Capture the cell that displays the provided text and extract its [x, y] central coordinate. 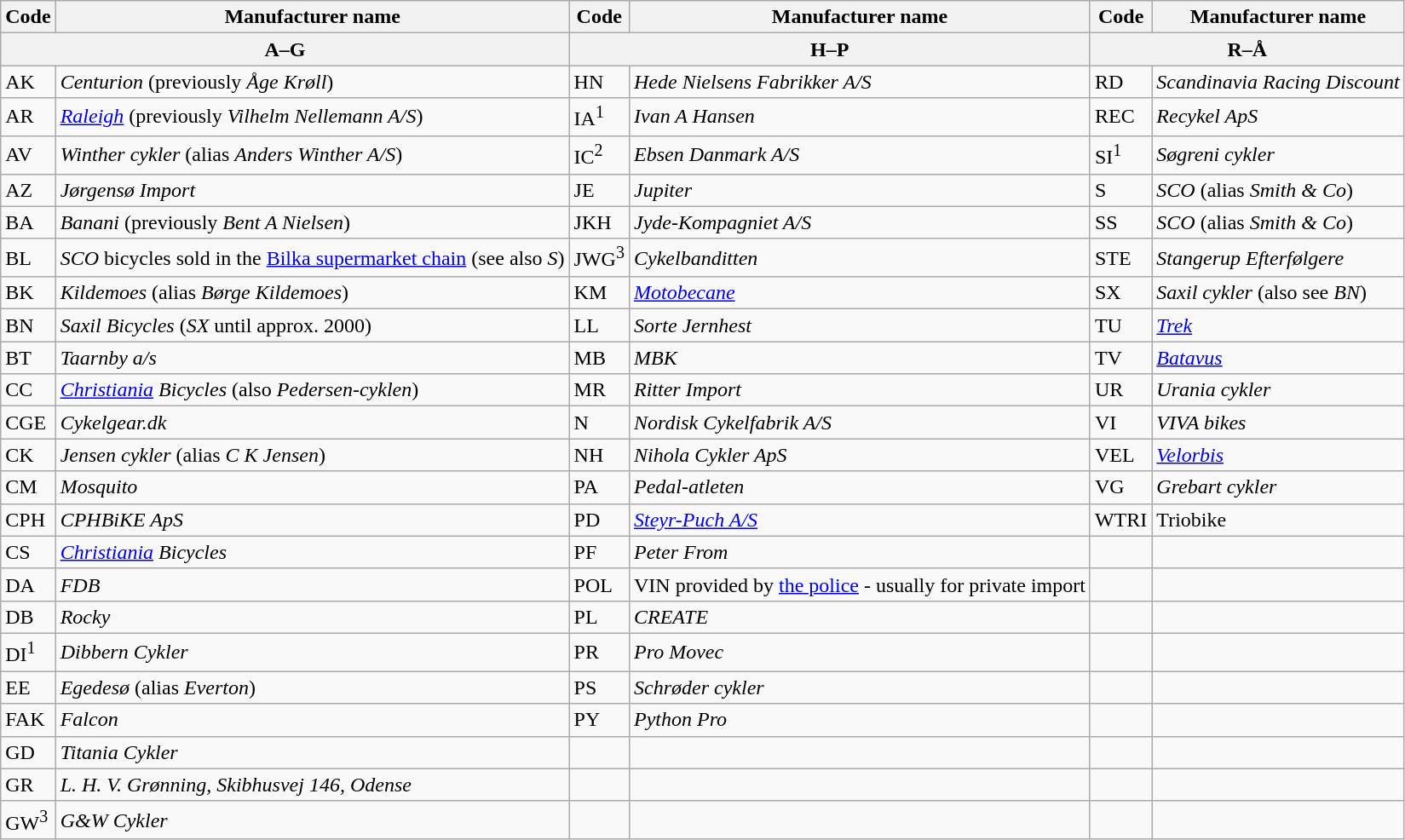
A–G [285, 49]
SCO bicycles sold in the Bilka supermarket chain (see also S) [312, 257]
Centurion (previously Åge Krøll) [312, 82]
BN [28, 325]
S [1120, 190]
PA [599, 487]
CM [28, 487]
VI [1120, 423]
Hede Nielsens Fabrikker A/S [859, 82]
Mosquito [312, 487]
PS [599, 688]
Jørgensø Import [312, 190]
BT [28, 358]
R–Å [1247, 49]
Jyde-Kompagniet A/S [859, 222]
Banani (previously Bent A Nielsen) [312, 222]
CPHBiKE ApS [312, 520]
HN [599, 82]
Søgreni cykler [1278, 155]
MBK [859, 358]
Steyr-Puch A/S [859, 520]
STE [1120, 257]
Python Pro [859, 720]
BL [28, 257]
Pedal-atleten [859, 487]
Taarnby a/s [312, 358]
JKH [599, 222]
REC [1120, 118]
G&W Cykler [312, 820]
VIVA bikes [1278, 423]
PY [599, 720]
H–P [830, 49]
POL [599, 584]
Cykelgear.dk [312, 423]
Batavus [1278, 358]
DB [28, 617]
Stangerup Efterfølgere [1278, 257]
SI1 [1120, 155]
BK [28, 293]
SS [1120, 222]
GD [28, 752]
AK [28, 82]
DA [28, 584]
VIN provided by the police - usually for private import [859, 584]
Nihola Cykler ApS [859, 455]
Ebsen Danmark A/S [859, 155]
Grebart cykler [1278, 487]
Saxil cykler (also see BN) [1278, 293]
AV [28, 155]
Falcon [312, 720]
N [599, 423]
Recykel ApS [1278, 118]
Winther cykler (alias Anders Winther A/S) [312, 155]
Christiania Bicycles [312, 552]
Ivan A Hansen [859, 118]
PL [599, 617]
Rocky [312, 617]
VEL [1120, 455]
IC2 [599, 155]
CK [28, 455]
Sorte Jernhest [859, 325]
Scandinavia Racing Discount [1278, 82]
Motobecane [859, 293]
LL [599, 325]
BA [28, 222]
AR [28, 118]
VG [1120, 487]
AZ [28, 190]
SX [1120, 293]
NH [599, 455]
Cykelbanditten [859, 257]
TV [1120, 358]
Schrøder cykler [859, 688]
Ritter Import [859, 390]
Raleigh (previously Vilhelm Nellemann A/S) [312, 118]
Peter From [859, 552]
CREATE [859, 617]
JWG3 [599, 257]
Jensen cykler (alias C K Jensen) [312, 455]
CGE [28, 423]
PF [599, 552]
CC [28, 390]
CS [28, 552]
GR [28, 785]
FDB [312, 584]
Nordisk Cykelfabrik A/S [859, 423]
Jupiter [859, 190]
FAK [28, 720]
PD [599, 520]
IA1 [599, 118]
RD [1120, 82]
L. H. V. Grønning, Skibhusvej 146, Odense [312, 785]
KM [599, 293]
Kildemoes (alias Børge Kildemoes) [312, 293]
Triobike [1278, 520]
DI1 [28, 653]
Urania cykler [1278, 390]
TU [1120, 325]
JE [599, 190]
MB [599, 358]
Velorbis [1278, 455]
PR [599, 653]
Saxil Bicycles (SX until approx. 2000) [312, 325]
Egedesø (alias Everton) [312, 688]
CPH [28, 520]
WTRI [1120, 520]
Trek [1278, 325]
MR [599, 390]
GW3 [28, 820]
Titania Cykler [312, 752]
UR [1120, 390]
Christiania Bicycles (also Pedersen-cyklen) [312, 390]
Pro Movec [859, 653]
EE [28, 688]
Dibbern Cykler [312, 653]
